Output the (X, Y) coordinate of the center of the cell containing the given text.  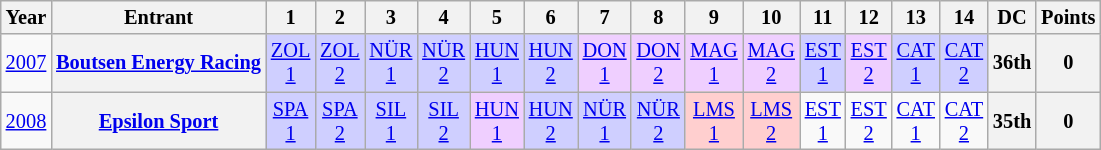
13 (916, 17)
11 (823, 17)
SIL1 (392, 121)
MAG1 (714, 63)
10 (772, 17)
2007 (26, 63)
35th (1012, 121)
Year (26, 17)
MAG2 (772, 63)
DON1 (605, 63)
3 (392, 17)
9 (714, 17)
8 (658, 17)
SIL2 (444, 121)
ZOL1 (290, 63)
SPA1 (290, 121)
36th (1012, 63)
DC (1012, 17)
2008 (26, 121)
LMS2 (772, 121)
Entrant (158, 17)
LMS1 (714, 121)
4 (444, 17)
5 (497, 17)
1 (290, 17)
SPA2 (340, 121)
14 (964, 17)
Points (1068, 17)
12 (869, 17)
ZOL2 (340, 63)
2 (340, 17)
7 (605, 17)
DON2 (658, 63)
Epsilon Sport (158, 121)
Boutsen Energy Racing (158, 63)
6 (551, 17)
